From the cell containing the given text, extract its center point as (x, y) coordinate. 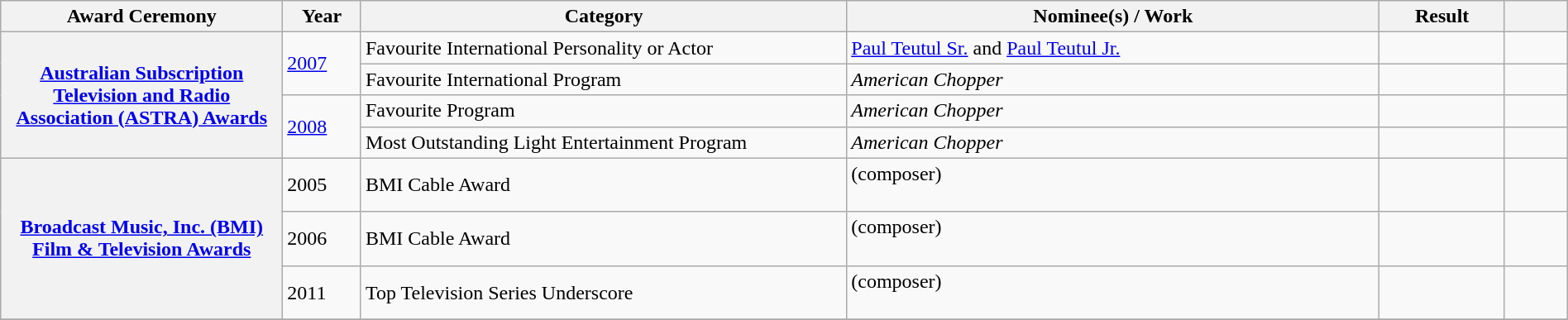
Favourite International Personality or Actor (604, 48)
2007 (323, 64)
Most Outstanding Light Entertainment Program (604, 142)
2005 (323, 185)
Favourite Program (604, 111)
Favourite International Program (604, 79)
2006 (323, 238)
Nominee(s) / Work (1113, 17)
Category (604, 17)
Award Ceremony (142, 17)
Top Television Series Underscore (604, 293)
Broadcast Music, Inc. (BMI) Film & Television Awards (142, 238)
Result (1442, 17)
Australian Subscription Television and Radio Association (ASTRA) Awards (142, 95)
2008 (323, 127)
Year (323, 17)
2011 (323, 293)
Paul Teutul Sr. and Paul Teutul Jr. (1113, 48)
